Locate the cell with the specified text and output its [x, y] center coordinate. 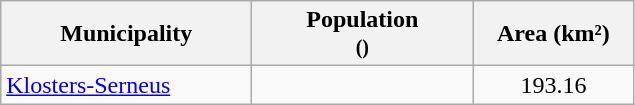
Klosters-Serneus [126, 85]
193.16 [554, 85]
Area (km²) [554, 34]
Municipality [126, 34]
Population () [362, 34]
